Extract the (X, Y) coordinate from the center of the cell holding the provided text.  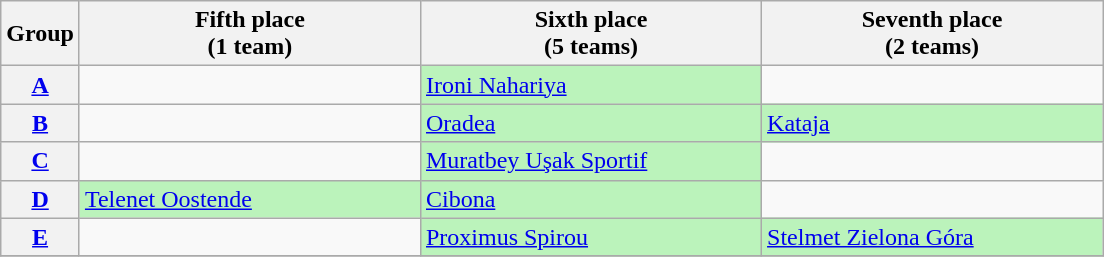
Sixth place(5 teams) (590, 34)
Group (40, 34)
Muratbey Uşak Sportif (590, 161)
Proximus Spirou (590, 237)
C (40, 161)
E (40, 237)
Stelmet Zielona Góra (932, 237)
Ironi Nahariya (590, 85)
B (40, 123)
Kataja (932, 123)
Seventh place(2 teams) (932, 34)
D (40, 199)
A (40, 85)
Telenet Oostende (250, 199)
Fifth place(1 team) (250, 34)
Oradea (590, 123)
Cibona (590, 199)
